Determine the (X, Y) coordinate at the center of the cell enclosing the given text.  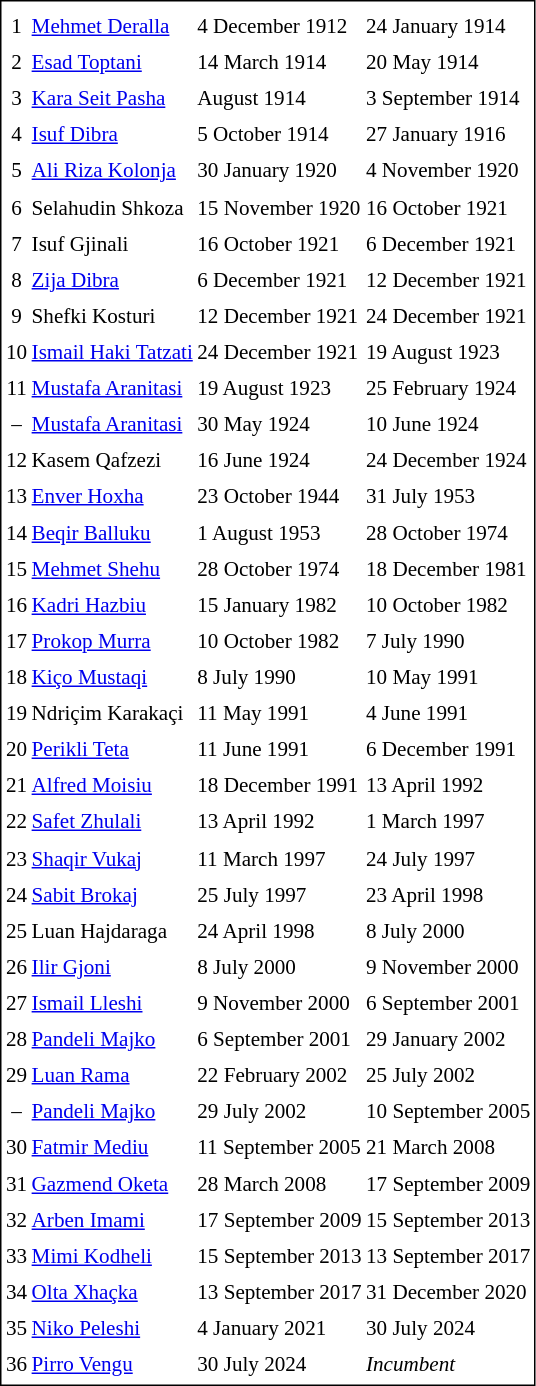
15 January 1982 (279, 605)
10 September 2005 (448, 1111)
22 February 2002 (279, 1075)
Kadri Hazbiu (112, 605)
29 (16, 1075)
9 (16, 316)
Esad Toptani (112, 63)
22 (16, 822)
19 (16, 714)
29 July 2002 (279, 1111)
Isuf Gjinali (112, 243)
Fatmir Mediu (112, 1148)
Beqir Balluku (112, 533)
24 January 1914 (448, 26)
30 (16, 1148)
Safet Zhulali (112, 822)
Pirro Vengu (112, 1365)
2 (16, 63)
10 (16, 352)
7 July 1990 (448, 641)
28 March 2008 (279, 1184)
14 (16, 533)
Sabit Brokaj (112, 894)
Incumbent (448, 1365)
Ilir Gjoni (112, 967)
6 December 1991 (448, 750)
Niko Peleshi (112, 1328)
Ismail Haki Tatzati (112, 352)
16 June 1924 (279, 460)
1 (16, 26)
24 April 1998 (279, 931)
27 January 1916 (448, 135)
Ali Riza Kolonja (112, 171)
Mehmet Shehu (112, 569)
15 (16, 569)
Zija Dibra (112, 280)
11 June 1991 (279, 750)
3 September 1914 (448, 99)
30 May 1924 (279, 424)
1 March 1997 (448, 822)
10 June 1924 (448, 424)
25 (16, 931)
Ndriçim Karakaçi (112, 714)
Selahudin Shkoza (112, 207)
28 (16, 1039)
Prokop Murra (112, 641)
24 July 1997 (448, 858)
1 August 1953 (279, 533)
24 December 1924 (448, 460)
Olta Xhaçka (112, 1292)
36 (16, 1365)
Kasem Qafzezi (112, 460)
8 (16, 280)
Alfred Moisiu (112, 786)
23 October 1944 (279, 497)
18 December 1981 (448, 569)
11 (16, 388)
27 (16, 1003)
4 (16, 135)
Enver Hoxha (112, 497)
Mimi Kodheli (112, 1256)
25 February 1924 (448, 388)
24 (16, 894)
35 (16, 1328)
25 July 1997 (279, 894)
34 (16, 1292)
4 January 2021 (279, 1328)
18 December 1991 (279, 786)
29 January 2002 (448, 1039)
4 December 1912 (279, 26)
16 (16, 605)
14 March 1914 (279, 63)
17 (16, 641)
31 July 1953 (448, 497)
11 September 2005 (279, 1148)
23 (16, 858)
31 (16, 1184)
7 (16, 243)
11 March 1997 (279, 858)
32 (16, 1220)
10 May 1991 (448, 677)
30 January 1920 (279, 171)
12 (16, 460)
25 July 2002 (448, 1075)
August 1914 (279, 99)
3 (16, 99)
Shefki Kosturi (112, 316)
Kiço Mustaqi (112, 677)
Luan Rama (112, 1075)
Kara Seit Pasha (112, 99)
Perikli Teta (112, 750)
31 December 2020 (448, 1292)
5 (16, 171)
Gazmend Oketa (112, 1184)
Shaqir Vukaj (112, 858)
5 October 1914 (279, 135)
21 March 2008 (448, 1148)
Isuf Dibra (112, 135)
20 May 1914 (448, 63)
26 (16, 967)
4 June 1991 (448, 714)
Luan Hajdaraga (112, 931)
11 May 1991 (279, 714)
Mehmet Deralla (112, 26)
Ismail Lleshi (112, 1003)
18 (16, 677)
15 November 1920 (279, 207)
Arben Imami (112, 1220)
23 April 1998 (448, 894)
8 July 1990 (279, 677)
33 (16, 1256)
13 (16, 497)
20 (16, 750)
6 (16, 207)
21 (16, 786)
4 November 1920 (448, 171)
